Provide the (x, y) coordinate of the cell's center where the given text is located.  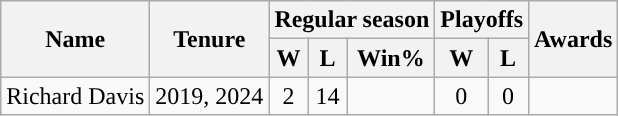
Awards (574, 39)
2 (288, 96)
2019, 2024 (210, 96)
Richard Davis (76, 96)
Tenure (210, 39)
14 (328, 96)
Playoffs (482, 20)
Win% (391, 58)
Name (76, 39)
Regular season (352, 20)
